Return [X, Y] of the center of cell containing provided text 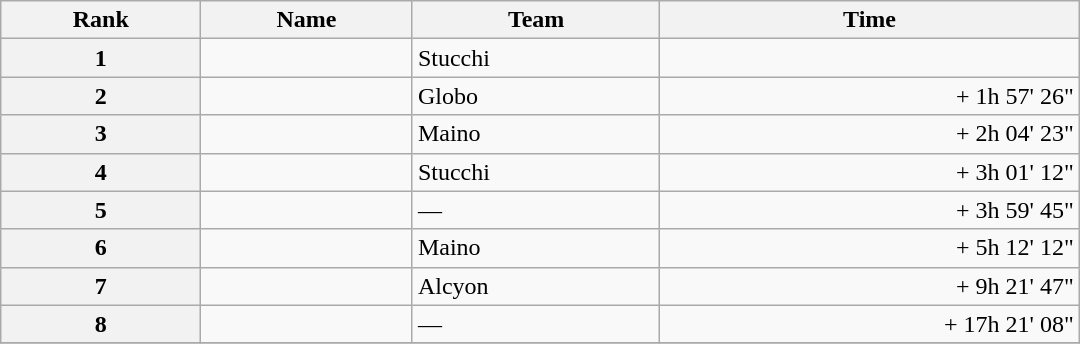
2 [101, 96]
Time [870, 20]
7 [101, 286]
Globo [536, 96]
+ 1h 57' 26" [870, 96]
+ 5h 12' 12" [870, 248]
5 [101, 210]
4 [101, 172]
8 [101, 324]
+ 2h 04' 23" [870, 134]
+ 17h 21' 08" [870, 324]
+ 3h 59' 45" [870, 210]
6 [101, 248]
3 [101, 134]
Rank [101, 20]
+ 3h 01' 12" [870, 172]
1 [101, 58]
Name [307, 20]
Team [536, 20]
+ 9h 21' 47" [870, 286]
Alcyon [536, 286]
